From the cell containing the given text, extract its center point as [X, Y] coordinate. 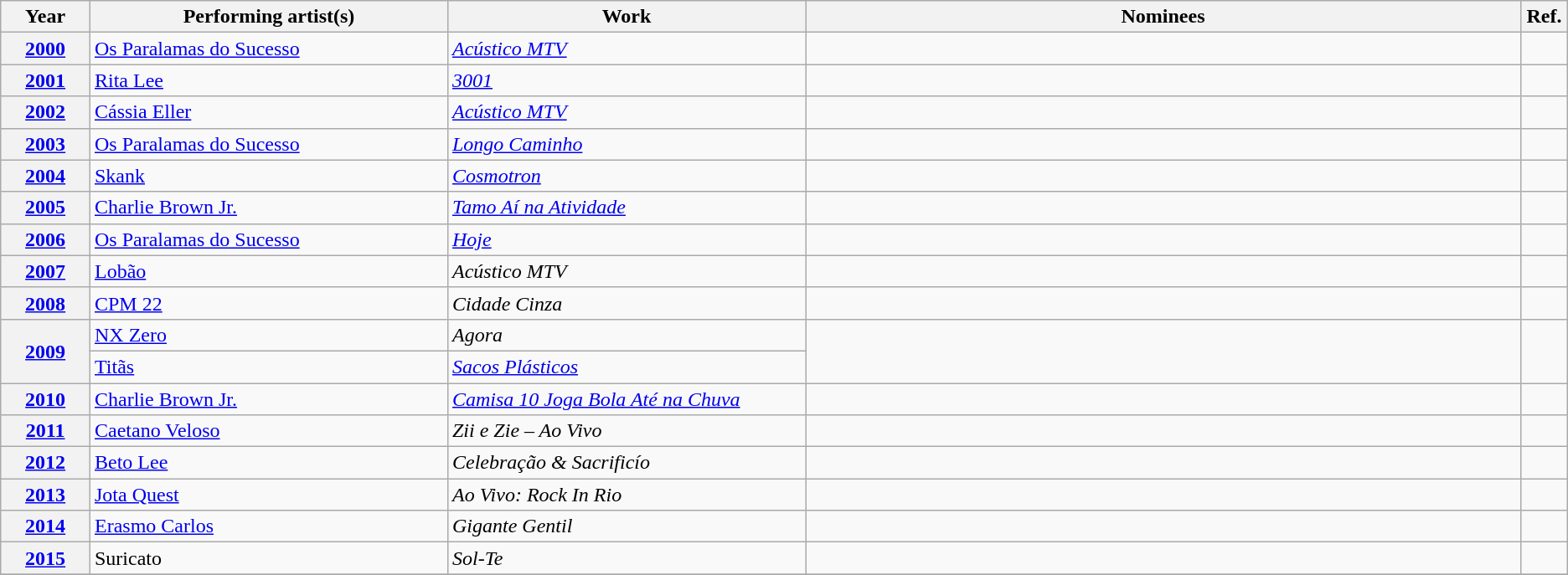
2012 [45, 463]
2001 [45, 80]
Gigante Gentil [627, 526]
Celebração & Sacrificío [627, 463]
2000 [45, 49]
Erasmo Carlos [268, 526]
Zii e Zie – Ao Vivo [627, 431]
Suricato [268, 558]
Tamo Aí na Atividade [627, 208]
2009 [45, 351]
2008 [45, 303]
Agora [627, 335]
2006 [45, 239]
Titãs [268, 367]
Ao Vivo: Rock In Rio [627, 495]
Nominees [1163, 17]
Camisa 10 Joga Bola Até na Chuva [627, 399]
Year [45, 17]
Lobão [268, 271]
Jota Quest [268, 495]
Sacos Plásticos [627, 367]
Cosmotron [627, 176]
Cássia Eller [268, 112]
2005 [45, 208]
2002 [45, 112]
3001 [627, 80]
CPM 22 [268, 303]
Caetano Veloso [268, 431]
Skank [268, 176]
Beto Lee [268, 463]
Ref. [1545, 17]
Hoje [627, 239]
2013 [45, 495]
2010 [45, 399]
2007 [45, 271]
Sol-Te [627, 558]
2004 [45, 176]
2015 [45, 558]
Work [627, 17]
NX Zero [268, 335]
Longo Caminho [627, 144]
2014 [45, 526]
Cidade Cinza [627, 303]
Rita Lee [268, 80]
Performing artist(s) [268, 17]
2003 [45, 144]
2011 [45, 431]
